For the text-containing cell, return its midpoint in [x, y] coordinate format. 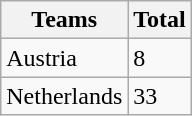
Teams [64, 20]
33 [160, 96]
Netherlands [64, 96]
8 [160, 58]
Austria [64, 58]
Total [160, 20]
